Pinpoint the cell where the given text exists, returning its [X, Y] midpoint coordinate. 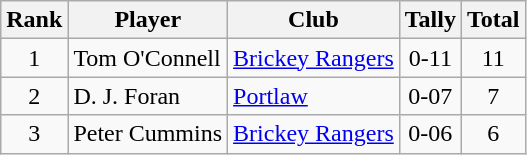
1 [34, 58]
Total [493, 20]
3 [34, 134]
D. J. Foran [148, 96]
2 [34, 96]
Player [148, 20]
Peter Cummins [148, 134]
Tom O'Connell [148, 58]
6 [493, 134]
Tally [430, 20]
Club [314, 20]
Portlaw [314, 96]
0-11 [430, 58]
Rank [34, 20]
0-06 [430, 134]
7 [493, 96]
0-07 [430, 96]
11 [493, 58]
